Return the [x, y] coordinate for the center point of the cell that contains the specified text.  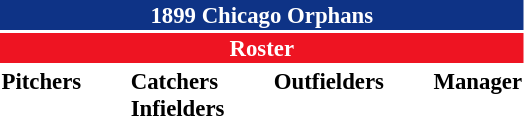
Roster [262, 48]
1899 Chicago Orphans [262, 15]
